Detect which cell encompasses the target text, then output its (x, y) center coordinate. 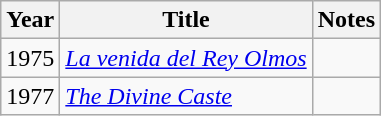
1977 (30, 96)
Notes (346, 20)
La venida del Rey Olmos (186, 58)
1975 (30, 58)
Year (30, 20)
The Divine Caste (186, 96)
Title (186, 20)
